Search for the cell housing the specified text and yield its [x, y] center coordinate. 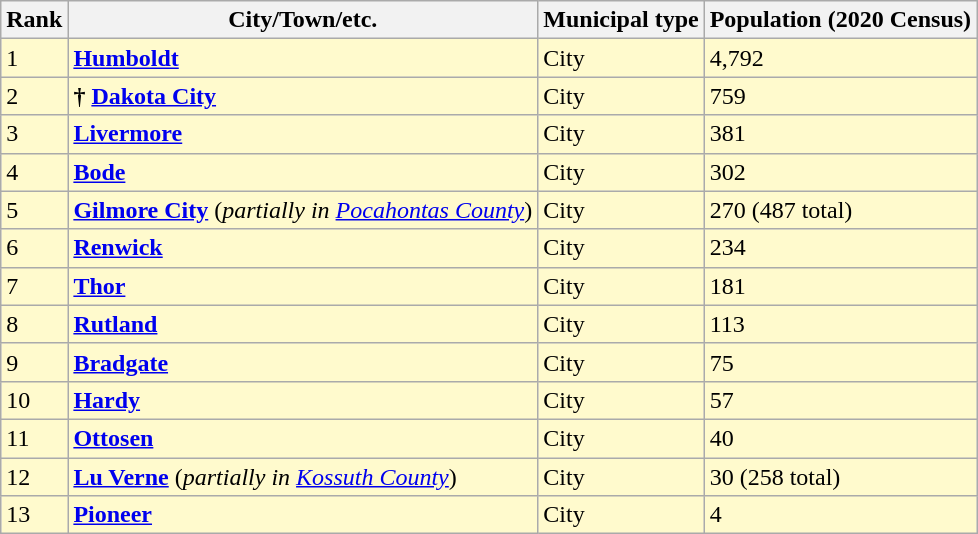
6 [34, 248]
Ottosen [303, 438]
11 [34, 438]
City/Town/etc. [303, 20]
8 [34, 324]
3 [34, 134]
234 [840, 248]
12 [34, 477]
Thor [303, 286]
4,792 [840, 58]
302 [840, 172]
759 [840, 96]
† Dakota City [303, 96]
7 [34, 286]
Pioneer [303, 515]
Humboldt [303, 58]
270 (487 total) [840, 210]
2 [34, 96]
75 [840, 362]
Gilmore City (partially in Pocahontas County) [303, 210]
Rutland [303, 324]
Renwick [303, 248]
Lu Verne (partially in Kossuth County) [303, 477]
Hardy [303, 400]
57 [840, 400]
113 [840, 324]
13 [34, 515]
Rank [34, 20]
Population (2020 Census) [840, 20]
1 [34, 58]
Bode [303, 172]
Bradgate [303, 362]
30 (258 total) [840, 477]
9 [34, 362]
10 [34, 400]
181 [840, 286]
40 [840, 438]
Livermore [303, 134]
5 [34, 210]
381 [840, 134]
Municipal type [621, 20]
